Search for the cell housing the specified text and yield its [x, y] center coordinate. 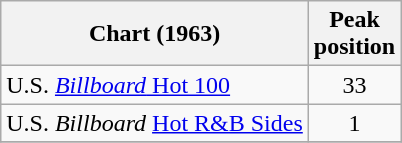
U.S. Billboard Hot R&B Sides [155, 123]
1 [354, 123]
33 [354, 85]
Peakposition [354, 34]
U.S. Billboard Hot 100 [155, 85]
Chart (1963) [155, 34]
